Identify which cell holds the provided text, then report its [x, y] central coordinate. 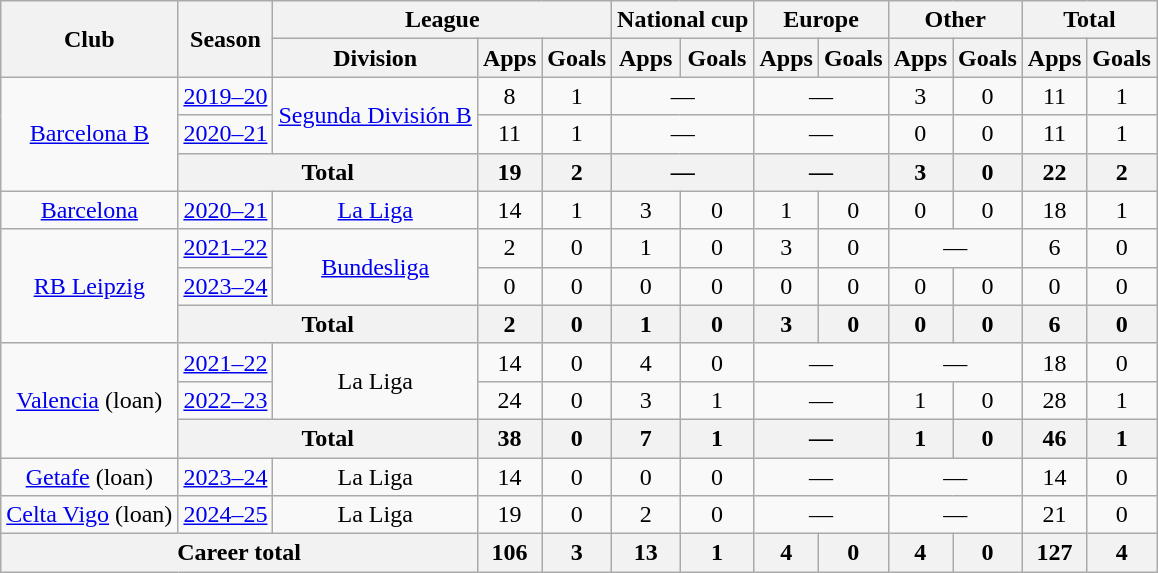
Barcelona B [90, 134]
2022–23 [226, 400]
Celta Vigo (loan) [90, 515]
Segunda División B [375, 115]
Division [375, 58]
Getafe (loan) [90, 477]
8 [509, 96]
7 [646, 438]
2024–25 [226, 515]
28 [1054, 400]
Career total [240, 553]
Europe [821, 20]
22 [1054, 172]
Barcelona [90, 210]
24 [509, 400]
League [442, 20]
Valencia (loan) [90, 400]
Club [90, 39]
Bundesliga [375, 267]
National cup [683, 20]
38 [509, 438]
RB Leipzig [90, 286]
Season [226, 39]
46 [1054, 438]
2019–20 [226, 96]
13 [646, 553]
21 [1054, 515]
127 [1054, 553]
106 [509, 553]
Other [955, 20]
